Capture the cell that displays the provided text and extract its (x, y) central coordinate. 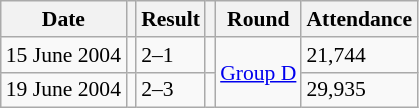
Attendance (359, 19)
29,935 (359, 90)
2–3 (170, 90)
21,744 (359, 55)
Date (64, 19)
Result (170, 19)
Group D (258, 72)
2–1 (170, 55)
19 June 2004 (64, 90)
Round (258, 19)
15 June 2004 (64, 55)
